From the cell containing the given text, extract its center point as (X, Y) coordinate. 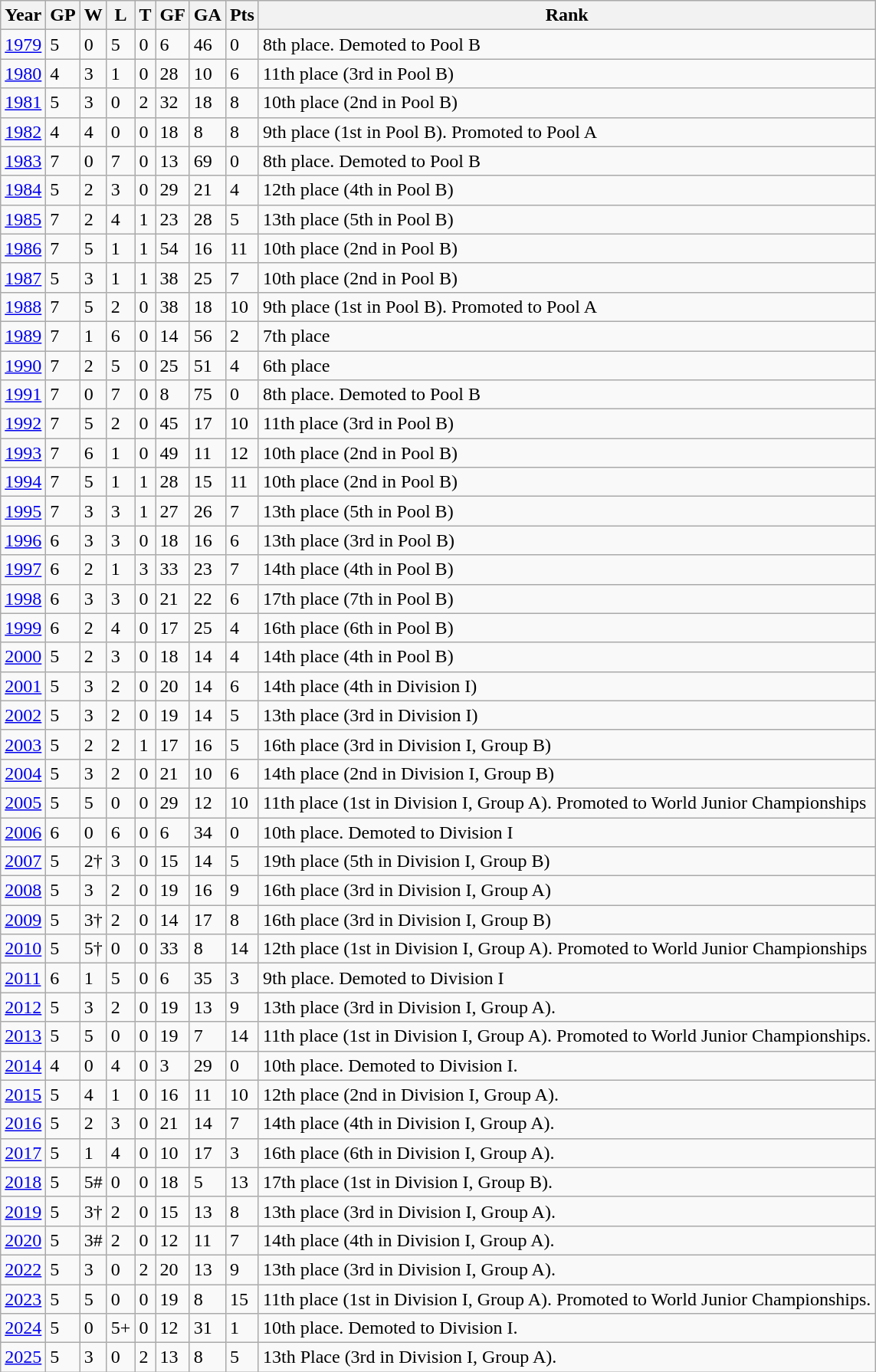
2006 (23, 832)
1984 (23, 190)
1991 (23, 395)
1986 (23, 248)
2000 (23, 657)
2015 (23, 1095)
1998 (23, 599)
1982 (23, 132)
27 (172, 511)
54 (172, 248)
3# (94, 1240)
1988 (23, 307)
2022 (23, 1269)
1994 (23, 482)
12th place (2nd in Division I, Group A). (566, 1095)
5# (94, 1182)
1995 (23, 511)
5† (94, 949)
2019 (23, 1211)
T (146, 15)
GF (172, 15)
2003 (23, 744)
1983 (23, 161)
2004 (23, 773)
Pts (242, 15)
10th place. Demoted to Division I (566, 832)
2024 (23, 1328)
11th place (1st in Division I, Group A). Promoted to World Junior Championships (566, 803)
1992 (23, 424)
34 (207, 832)
1999 (23, 628)
12th place (1st in Division I, Group A). Promoted to World Junior Championships (566, 949)
Rank (566, 15)
GP (63, 15)
2002 (23, 715)
13th Place (3rd in Division I, Group A). (566, 1357)
1993 (23, 453)
9th place. Demoted to Division I (566, 978)
69 (207, 161)
L (121, 15)
2017 (23, 1153)
1979 (23, 44)
2007 (23, 862)
26 (207, 511)
16th place (6th in Division I, Group A). (566, 1153)
13th place (3rd in Pool B) (566, 540)
17th place (7th in Pool B) (566, 599)
2† (94, 862)
14th place (2nd in Division I, Group B) (566, 773)
12th place (4th in Pool B) (566, 190)
16th place (6th in Pool B) (566, 628)
Year (23, 15)
51 (207, 366)
2005 (23, 803)
2008 (23, 891)
56 (207, 336)
2013 (23, 1036)
1990 (23, 366)
35 (207, 978)
7th place (566, 336)
2018 (23, 1182)
14th place (4th in Division I) (566, 686)
1981 (23, 103)
2014 (23, 1065)
49 (172, 453)
17th place (1st in Division I, Group B). (566, 1182)
75 (207, 395)
31 (207, 1328)
6th place (566, 366)
32 (172, 103)
1985 (23, 219)
1997 (23, 569)
2011 (23, 978)
2012 (23, 1007)
GA (207, 15)
2023 (23, 1299)
16th place (3rd in Division I, Group A) (566, 891)
1989 (23, 336)
5+ (121, 1328)
2010 (23, 949)
1996 (23, 540)
13th place (3rd in Division I) (566, 715)
22 (207, 599)
46 (207, 44)
2020 (23, 1240)
1980 (23, 74)
2016 (23, 1124)
19th place (5th in Division I, Group B) (566, 862)
2025 (23, 1357)
W (94, 15)
2001 (23, 686)
2009 (23, 920)
1987 (23, 277)
45 (172, 424)
